Detect which cell encompasses the target text, then output its (x, y) center coordinate. 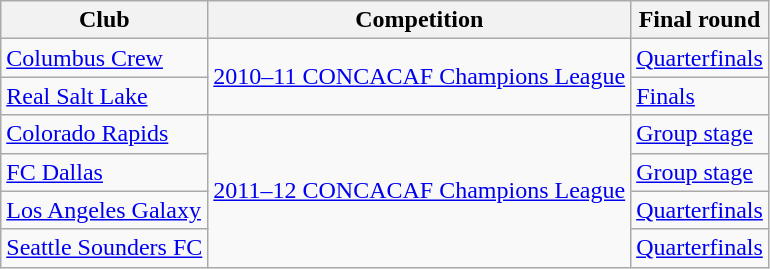
Club (104, 20)
Los Angeles Galaxy (104, 210)
Competition (420, 20)
Colorado Rapids (104, 134)
2011–12 CONCACAF Champions League (420, 191)
Final round (700, 20)
Seattle Sounders FC (104, 248)
FC Dallas (104, 172)
Finals (700, 96)
Columbus Crew (104, 58)
2010–11 CONCACAF Champions League (420, 77)
Real Salt Lake (104, 96)
